Capture the cell that displays the provided text and extract its (X, Y) central coordinate. 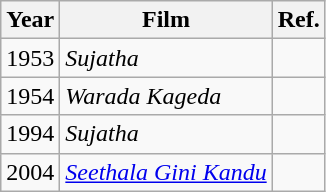
Warada Kageda (166, 96)
2004 (30, 172)
1953 (30, 58)
1994 (30, 134)
1954 (30, 96)
Film (166, 20)
Ref. (298, 20)
Year (30, 20)
Seethala Gini Kandu (166, 172)
